Scan for the cell matching the given text and deliver its (X, Y) coordinate at center. 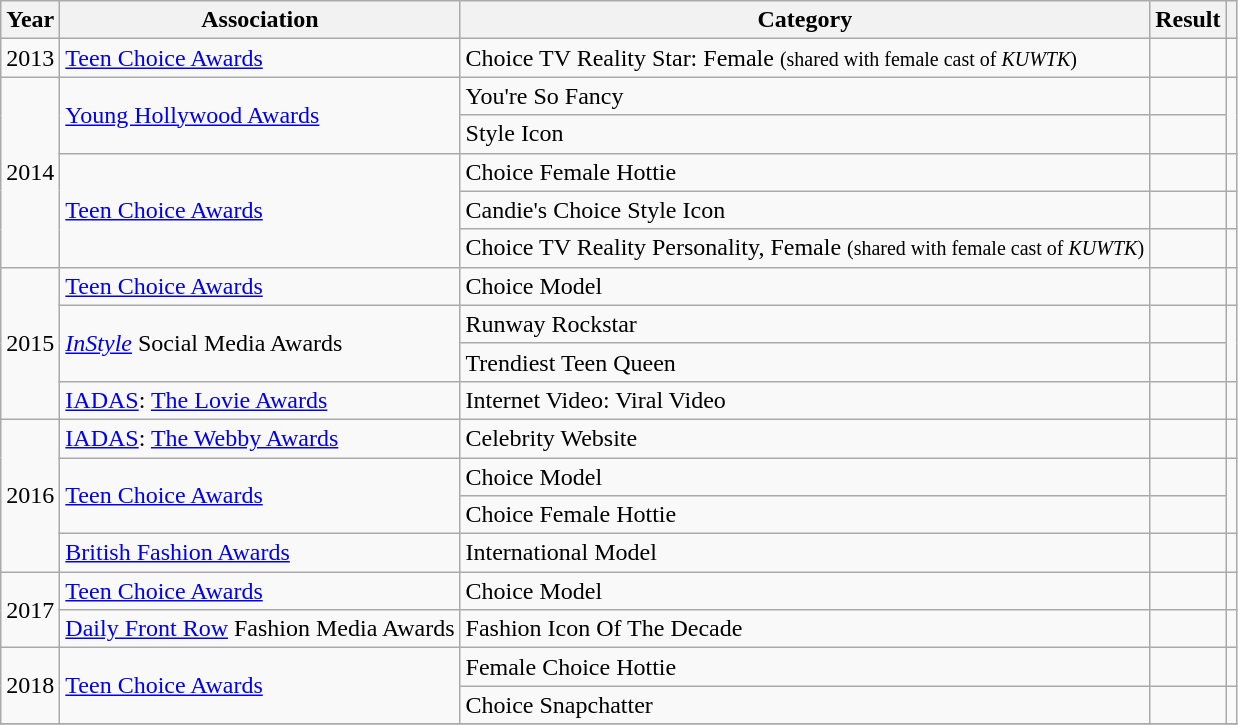
2017 (30, 610)
Association (260, 20)
Trendiest Teen Queen (805, 362)
Internet Video: Viral Video (805, 400)
You're So Fancy (805, 96)
2013 (30, 58)
IADAS: The Lovie Awards (260, 400)
2015 (30, 343)
Female Choice Hottie (805, 667)
British Fashion Awards (260, 553)
Style Icon (805, 134)
2014 (30, 172)
Year (30, 20)
Choice Snapchatter (805, 705)
Daily Front Row Fashion Media Awards (260, 629)
2016 (30, 495)
Runway Rockstar (805, 324)
Category (805, 20)
InStyle Social Media Awards (260, 343)
Celebrity Website (805, 438)
IADAS: The Webby Awards (260, 438)
2018 (30, 686)
Young Hollywood Awards (260, 115)
Result (1188, 20)
Choice TV Reality Personality, Female (shared with female cast of KUWTK) (805, 248)
Candie's Choice Style Icon (805, 210)
Fashion Icon Of The Decade (805, 629)
Choice TV Reality Star: Female (shared with female cast of KUWTK) (805, 58)
International Model (805, 553)
